Identify which cell holds the provided text, then report its (x, y) central coordinate. 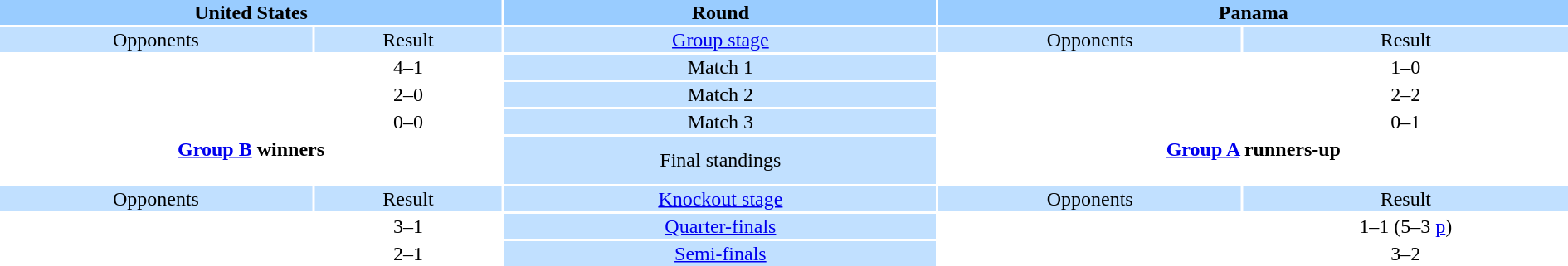
Match 2 (720, 94)
Knockout stage (720, 199)
0–1 (1405, 122)
2–1 (408, 254)
Quarter-finals (720, 226)
Match 1 (720, 67)
Round (720, 12)
1–1 (5–3 p) (1405, 226)
Group A runners-up (1254, 161)
Final standings (720, 161)
Group stage (720, 40)
2–0 (408, 94)
3–1 (408, 226)
1–0 (1405, 67)
0–0 (408, 122)
4–1 (408, 67)
Group B winners (251, 161)
2–2 (1405, 94)
3–2 (1405, 254)
Panama (1254, 12)
United States (251, 12)
Match 3 (720, 122)
Semi-finals (720, 254)
